Return the (X, Y) coordinate for the center point of the cell that contains the specified text.  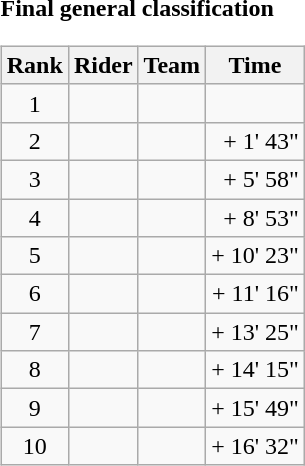
+ 15' 49" (256, 408)
+ 1' 43" (256, 141)
+ 16' 32" (256, 446)
9 (34, 408)
Team (172, 65)
10 (34, 446)
+ 10' 23" (256, 256)
8 (34, 370)
7 (34, 332)
Rider (103, 65)
1 (34, 103)
+ 5' 58" (256, 179)
3 (34, 179)
Rank (34, 65)
+ 14' 15" (256, 370)
5 (34, 256)
+ 8' 53" (256, 217)
4 (34, 217)
6 (34, 294)
2 (34, 141)
+ 11' 16" (256, 294)
+ 13' 25" (256, 332)
Time (256, 65)
